Detect which cell encompasses the target text, then output its (x, y) center coordinate. 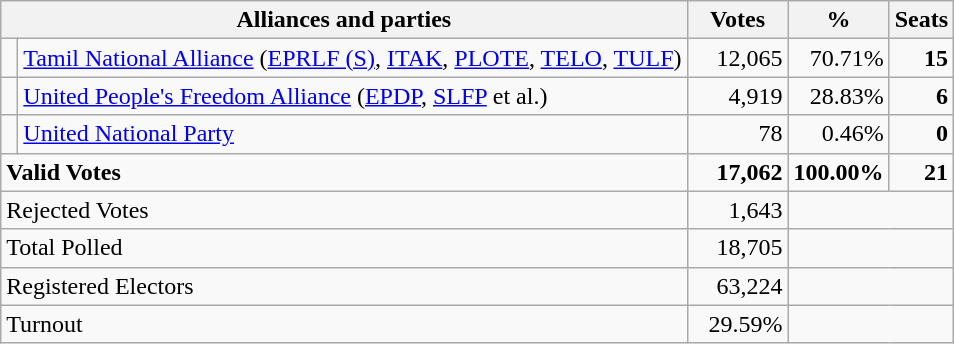
15 (921, 58)
100.00% (838, 172)
63,224 (738, 286)
Tamil National Alliance (EPRLF (S), ITAK, PLOTE, TELO, TULF) (352, 58)
28.83% (838, 96)
21 (921, 172)
0 (921, 134)
70.71% (838, 58)
Rejected Votes (344, 210)
6 (921, 96)
United People's Freedom Alliance (EPDP, SLFP et al.) (352, 96)
12,065 (738, 58)
Registered Electors (344, 286)
Seats (921, 20)
Total Polled (344, 248)
Alliances and parties (344, 20)
Turnout (344, 324)
Valid Votes (344, 172)
United National Party (352, 134)
17,062 (738, 172)
% (838, 20)
1,643 (738, 210)
Votes (738, 20)
0.46% (838, 134)
78 (738, 134)
4,919 (738, 96)
18,705 (738, 248)
29.59% (738, 324)
